Determine the [x, y] coordinate at the center of the cell enclosing the given text.  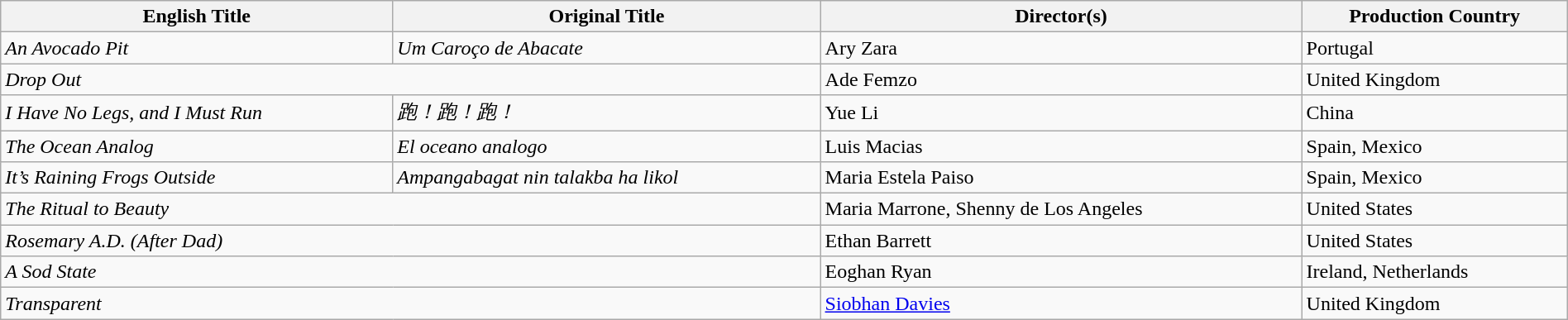
I Have No Legs, and I Must Run [197, 112]
Maria Marrone, Shenny de Los Angeles [1061, 209]
Transparent [410, 303]
Ary Zara [1061, 48]
Siobhan Davies [1061, 303]
Portugal [1434, 48]
Maria Estela Paiso [1061, 178]
Original Title [607, 17]
Drop Out [410, 79]
Eoghan Ryan [1061, 272]
The Ocean Analog [197, 146]
Um Caroço de Abacate [607, 48]
It’s Raining Frogs Outside [197, 178]
English Title [197, 17]
China [1434, 112]
The Ritual to Beauty [410, 209]
跑！跑！跑！ [607, 112]
Production Country [1434, 17]
An Avocado Pit [197, 48]
Director(s) [1061, 17]
Ade Femzo [1061, 79]
A Sod State [410, 272]
El oceano analogo [607, 146]
Yue Li [1061, 112]
Ireland, Netherlands [1434, 272]
Luis Macias [1061, 146]
Rosemary A.D. (After Dad) [410, 241]
Ampangabagat nin talakba ha likol [607, 178]
Ethan Barrett [1061, 241]
